Determine the [X, Y] coordinate at the center of the cell enclosing the given text.  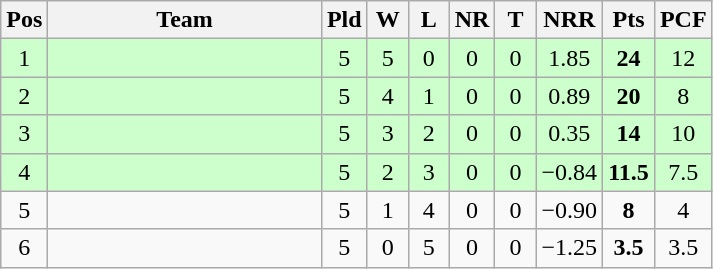
NR [472, 20]
7.5 [683, 172]
−0.90 [570, 210]
10 [683, 134]
12 [683, 58]
0.89 [570, 96]
L [428, 20]
Team [185, 20]
Pos [24, 20]
6 [24, 248]
−0.84 [570, 172]
−1.25 [570, 248]
PCF [683, 20]
24 [629, 58]
11.5 [629, 172]
1.85 [570, 58]
0.35 [570, 134]
Pld [344, 20]
W [388, 20]
14 [629, 134]
20 [629, 96]
Pts [629, 20]
NRR [570, 20]
T [516, 20]
